Pinpoint the cell where the given text exists, returning its [X, Y] midpoint coordinate. 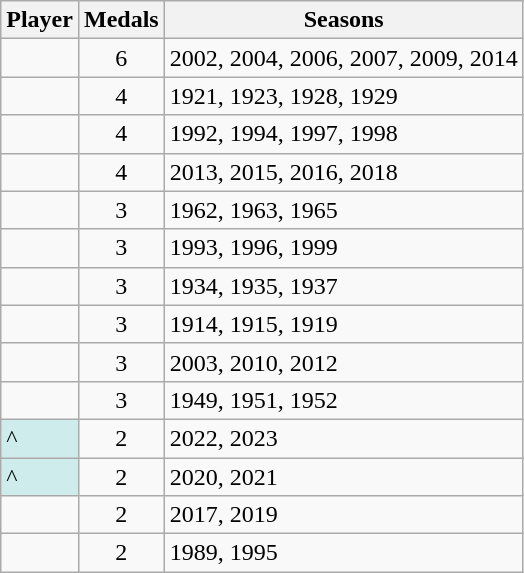
1989, 1995 [344, 553]
Seasons [344, 20]
Medals [121, 20]
2013, 2015, 2016, 2018 [344, 172]
2003, 2010, 2012 [344, 362]
1949, 1951, 1952 [344, 400]
2022, 2023 [344, 438]
1934, 1935, 1937 [344, 286]
Player [40, 20]
6 [121, 58]
2017, 2019 [344, 515]
2020, 2021 [344, 477]
2002, 2004, 2006, 2007, 2009, 2014 [344, 58]
1914, 1915, 1919 [344, 324]
1921, 1923, 1928, 1929 [344, 96]
1992, 1994, 1997, 1998 [344, 134]
1962, 1963, 1965 [344, 210]
1993, 1996, 1999 [344, 248]
